Extract the [x, y] coordinate from the center of the cell holding the provided text.  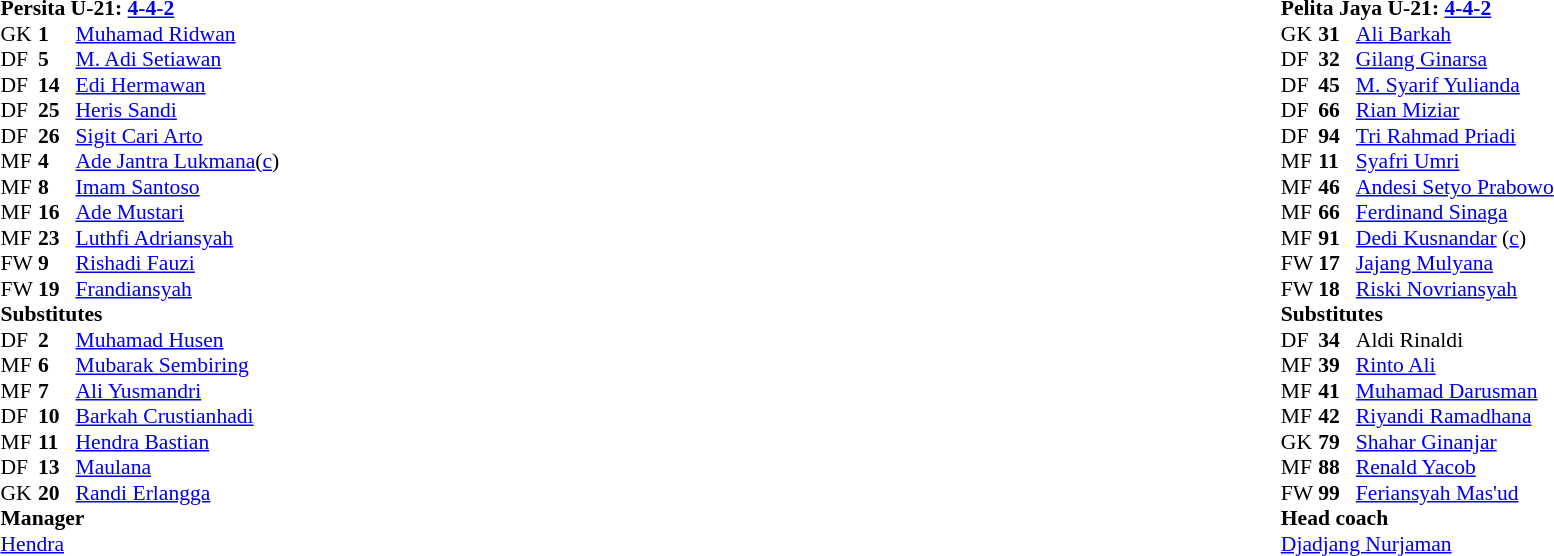
Ali Yusmandri [178, 391]
Head coach [1418, 519]
6 [57, 365]
34 [1337, 340]
79 [1337, 442]
26 [57, 136]
16 [57, 213]
Randi Erlangga [178, 493]
2 [57, 340]
Manager [140, 519]
91 [1337, 238]
46 [1337, 187]
Riyandi Ramadhana [1455, 417]
1 [57, 34]
Rian Miziar [1455, 111]
7 [57, 391]
45 [1337, 85]
32 [1337, 59]
Gilang Ginarsa [1455, 59]
20 [57, 493]
Muhamad Ridwan [178, 34]
Jajang Mulyana [1455, 263]
5 [57, 59]
88 [1337, 467]
Hendra Bastian [178, 442]
41 [1337, 391]
18 [1337, 289]
Muhamad Darusman [1455, 391]
23 [57, 238]
Maulana [178, 467]
8 [57, 187]
Ade Jantra Lukmana(c) [178, 161]
M. Adi Setiawan [178, 59]
31 [1337, 34]
Muhamad Husen [178, 340]
Dedi Kusnandar (c) [1455, 238]
Edi Hermawan [178, 85]
14 [57, 85]
Renald Yacob [1455, 467]
13 [57, 467]
9 [57, 263]
94 [1337, 136]
25 [57, 111]
Riski Novriansyah [1455, 289]
Sigit Cari Arto [178, 136]
Shahar Ginanjar [1455, 442]
17 [1337, 263]
99 [1337, 493]
Feriansyah Mas'ud [1455, 493]
Rinto Ali [1455, 365]
Heris Sandi [178, 111]
4 [57, 161]
10 [57, 417]
Syafri Umri [1455, 161]
Ade Mustari [178, 213]
19 [57, 289]
Imam Santoso [178, 187]
42 [1337, 417]
Frandiansyah [178, 289]
Luthfi Adriansyah [178, 238]
Rishadi Fauzi [178, 263]
Tri Rahmad Priadi [1455, 136]
Andesi Setyo Prabowo [1455, 187]
39 [1337, 365]
Ferdinand Sinaga [1455, 213]
Mubarak Sembiring [178, 365]
M. Syarif Yulianda [1455, 85]
Ali Barkah [1455, 34]
Aldi Rinaldi [1455, 340]
Barkah Crustianhadi [178, 417]
